Find where the given text appears and provide that cell's center as (x, y) coordinate. 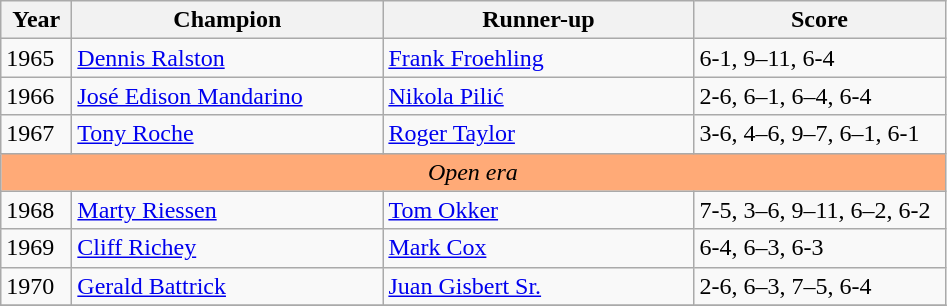
1970 (36, 286)
Tony Roche (228, 134)
Marty Riessen (228, 210)
Year (36, 20)
2-6, 6–1, 6–4, 6-4 (820, 96)
2-6, 6–3, 7–5, 6-4 (820, 286)
Cliff Richey (228, 248)
3-6, 4–6, 9–7, 6–1, 6-1 (820, 134)
7-5, 3–6, 9–11, 6–2, 6-2 (820, 210)
José Edison Mandarino (228, 96)
Dennis Ralston (228, 58)
Score (820, 20)
Frank Froehling (538, 58)
Runner-up (538, 20)
Tom Okker (538, 210)
Champion (228, 20)
Nikola Pilić (538, 96)
1969 (36, 248)
1965 (36, 58)
Open era (473, 172)
1968 (36, 210)
Gerald Battrick (228, 286)
6-4, 6–3, 6-3 (820, 248)
Juan Gisbert Sr. (538, 286)
1966 (36, 96)
Roger Taylor (538, 134)
Mark Cox (538, 248)
1967 (36, 134)
6-1, 9–11, 6-4 (820, 58)
